Detect which cell encompasses the target text, then output its (x, y) center coordinate. 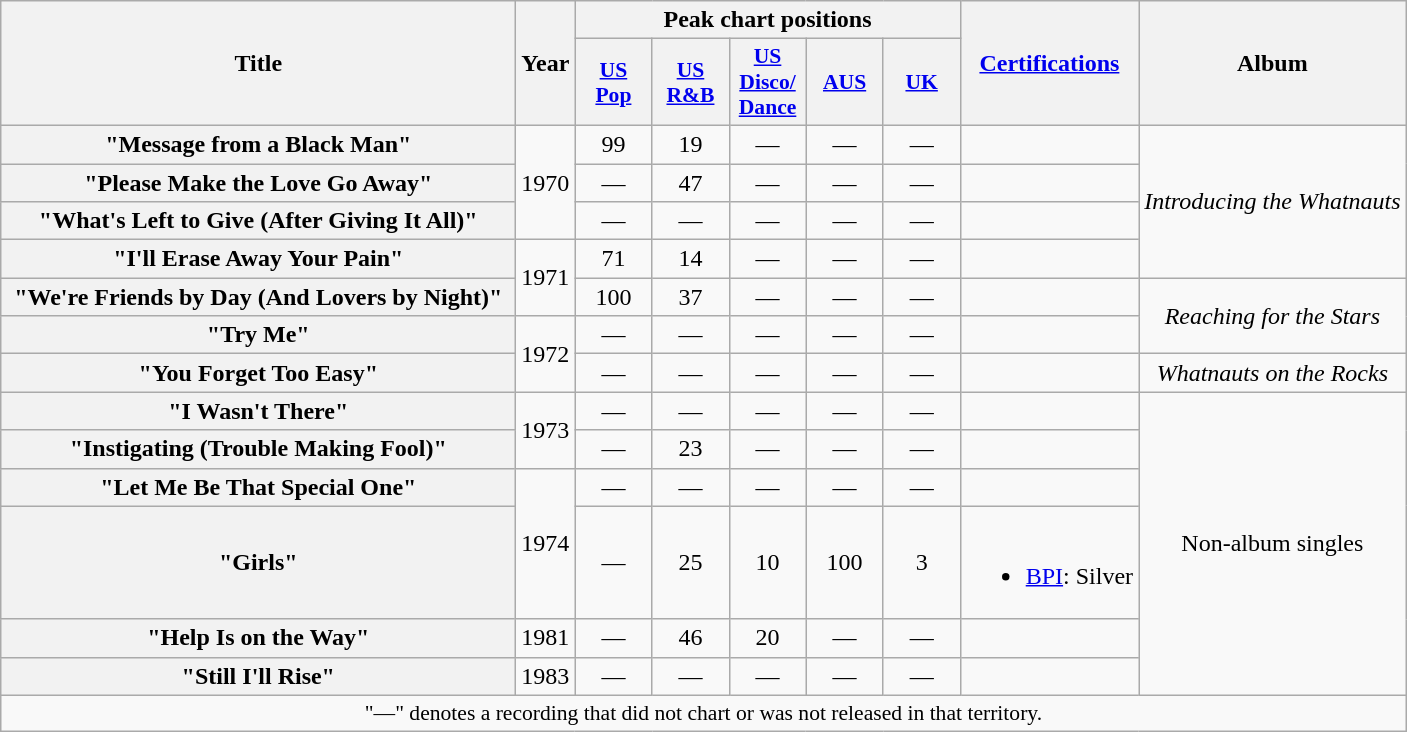
47 (690, 183)
1973 (546, 430)
1972 (546, 354)
AUS (844, 82)
"What's Left to Give (After Giving It All)" (258, 221)
"Try Me" (258, 335)
"Let Me Be That Special One" (258, 487)
10 (768, 562)
US Pop (614, 82)
Title (258, 64)
"I Wasn't There" (258, 411)
"Please Make the Love Go Away" (258, 183)
Introducing the Whatnauts (1272, 201)
"Message from a Black Man" (258, 144)
"You Forget Too Easy" (258, 373)
99 (614, 144)
25 (690, 562)
Non-album singles (1272, 544)
US R&B (690, 82)
BPI: Silver (1049, 562)
Reaching for the Stars (1272, 316)
Peak chart positions (768, 20)
"I'll Erase Away Your Pain" (258, 259)
1970 (546, 182)
Whatnauts on the Rocks (1272, 373)
20 (768, 638)
19 (690, 144)
1981 (546, 638)
1971 (546, 278)
"We're Friends by Day (And Lovers by Night)" (258, 297)
Album (1272, 64)
"Instigating (Trouble Making Fool)" (258, 449)
UK (922, 82)
US Disco/Dance (768, 82)
3 (922, 562)
46 (690, 638)
"Still I'll Rise" (258, 676)
"—" denotes a recording that did not chart or was not released in that territory. (704, 713)
71 (614, 259)
Certifications (1049, 64)
37 (690, 297)
Year (546, 64)
14 (690, 259)
"Help Is on the Way" (258, 638)
1974 (546, 544)
1983 (546, 676)
"Girls" (258, 562)
23 (690, 449)
